Identify which cell holds the provided text, then report its [X, Y] central coordinate. 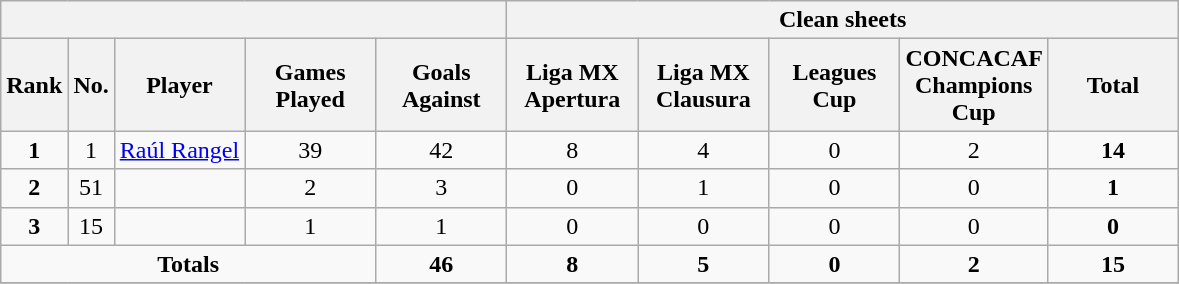
Rank [34, 85]
Player [179, 85]
Totals [188, 264]
Liga MX Apertura [572, 85]
51 [91, 188]
No. [91, 85]
46 [442, 264]
Goals Against [442, 85]
CONCACAF Champions Cup [974, 85]
Raúl Rangel [179, 150]
5 [704, 264]
Leagues Cup [834, 85]
39 [310, 150]
Liga MX Clausura [704, 85]
14 [1112, 150]
Clean sheets [843, 20]
4 [704, 150]
Games Played [310, 85]
Total [1112, 85]
42 [442, 150]
